Extract the (x, y) coordinate from the center of the cell holding the provided text.  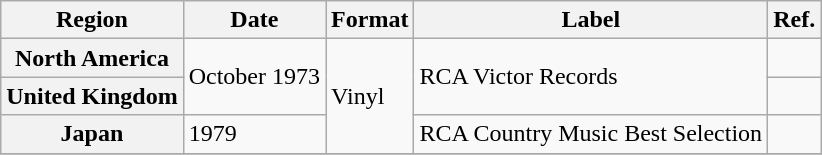
Date (254, 20)
Region (92, 20)
Japan (92, 134)
Label (591, 20)
North America (92, 58)
RCA Country Music Best Selection (591, 134)
1979 (254, 134)
October 1973 (254, 77)
Ref. (794, 20)
Vinyl (370, 96)
RCA Victor Records (591, 77)
United Kingdom (92, 96)
Format (370, 20)
